Extract the [X, Y] coordinate from the center of the cell holding the provided text.  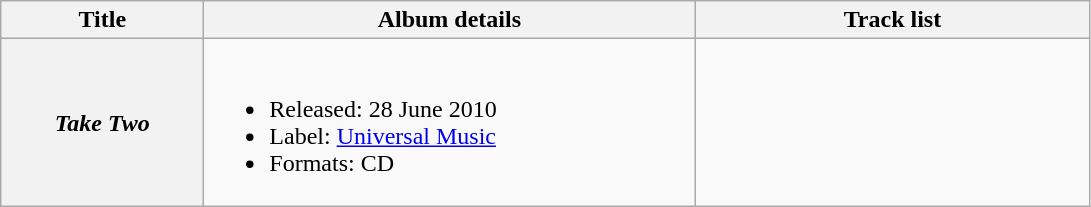
Title [102, 20]
Track list [892, 20]
Album details [450, 20]
Take Two [102, 122]
Released: 28 June 2010Label: Universal MusicFormats: CD [450, 122]
